Return the [x, y] coordinate for the center point of the cell that contains the specified text.  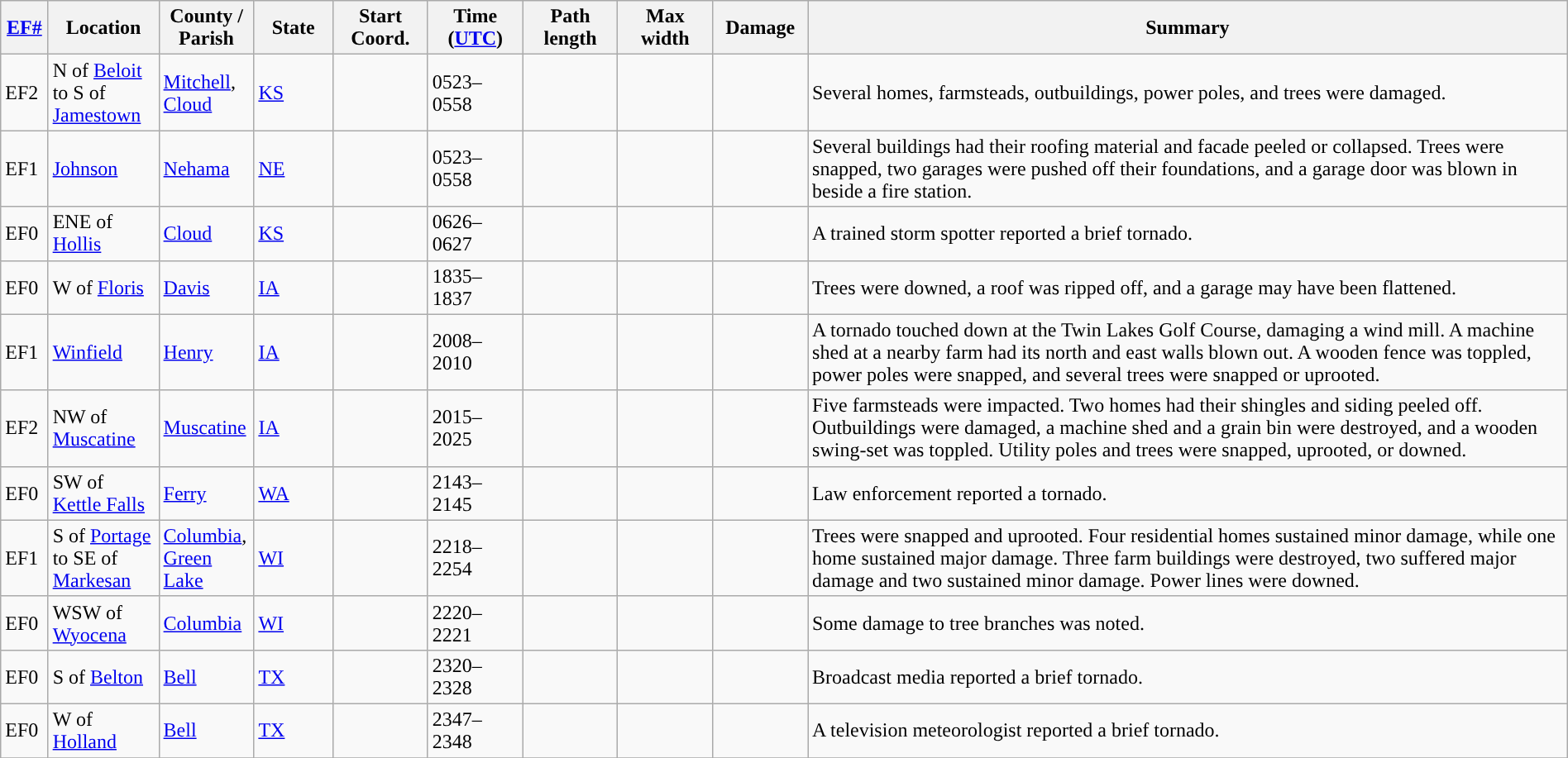
Ferry [207, 493]
W of Holland [103, 731]
State [294, 28]
A trained storm spotter reported a brief tornado. [1188, 233]
SW of Kettle Falls [103, 493]
0626–0627 [475, 233]
2015–2025 [475, 428]
Max width [665, 28]
Davis [207, 288]
A television meteorologist reported a brief tornado. [1188, 731]
Nehama [207, 169]
Broadcast media reported a brief tornado. [1188, 676]
Some damage to tree branches was noted. [1188, 623]
Location [103, 28]
N of Beloit to S of Jamestown [103, 93]
Summary [1188, 28]
S of Portage to SE of Markesan [103, 558]
Columbia, Green Lake [207, 558]
Henry [207, 352]
Johnson [103, 169]
Law enforcement reported a tornado. [1188, 493]
County / Parish [207, 28]
2143–2145 [475, 493]
1835–1837 [475, 288]
Several homes, farmsteads, outbuildings, power poles, and trees were damaged. [1188, 93]
Muscatine [207, 428]
Columbia [207, 623]
2320–2328 [475, 676]
S of Belton [103, 676]
NE [294, 169]
2218–2254 [475, 558]
Time (UTC) [475, 28]
2008–2010 [475, 352]
NW of Muscatine [103, 428]
ENE of Hollis [103, 233]
WSW of Wyocena [103, 623]
Mitchell, Cloud [207, 93]
W of Floris [103, 288]
Trees were downed, a roof was ripped off, and a garage may have been flattened. [1188, 288]
2347–2348 [475, 731]
WA [294, 493]
Start Coord. [380, 28]
Winfield [103, 352]
Path length [571, 28]
Damage [761, 28]
Cloud [207, 233]
EF# [25, 28]
2220–2221 [475, 623]
